Pinpoint the cell where the given text exists, returning its (X, Y) midpoint coordinate. 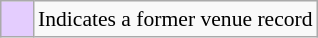
Indicates a former venue record (176, 19)
